Capture the cell that displays the provided text and extract its (x, y) central coordinate. 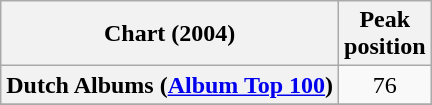
76 (385, 85)
Dutch Albums (Album Top 100) (170, 85)
Peakposition (385, 34)
Chart (2004) (170, 34)
